Provide the (X, Y) coordinate of the cell's center where the given text is located.  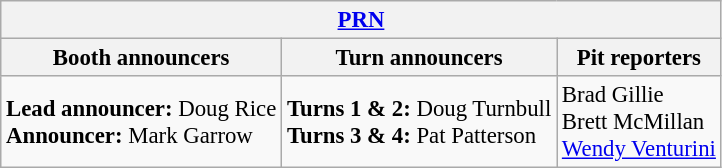
Lead announcer: Doug RiceAnnouncer: Mark Garrow (142, 122)
Booth announcers (142, 58)
Turns 1 & 2: Doug TurnbullTurns 3 & 4: Pat Patterson (420, 122)
Pit reporters (640, 58)
PRN (361, 20)
Brad GillieBrett McMillanWendy Venturini (640, 122)
Turn announcers (420, 58)
